For the text-containing cell, return its midpoint in [x, y] coordinate format. 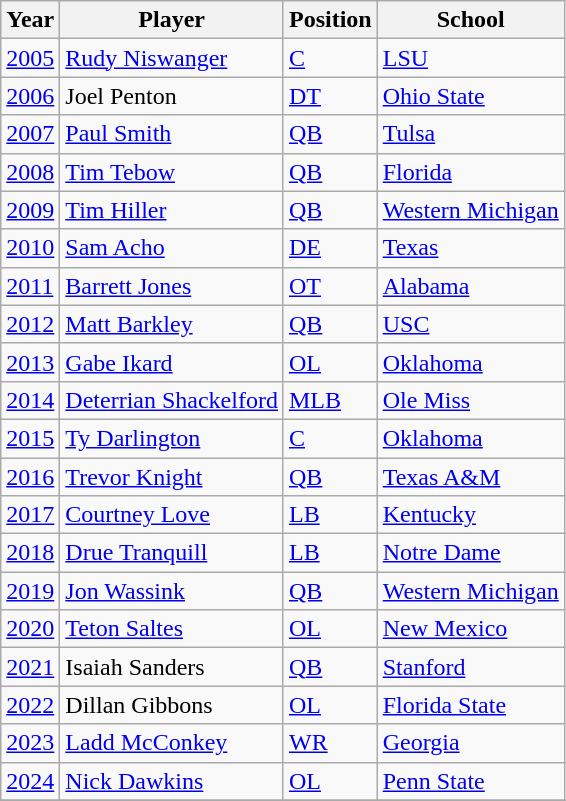
Jon Wassink [172, 591]
Alabama [470, 286]
Paul Smith [172, 134]
DE [330, 248]
Isaiah Sanders [172, 667]
Trevor Knight [172, 477]
2012 [30, 324]
Teton Saltes [172, 629]
2023 [30, 743]
OT [330, 286]
Ty Darlington [172, 438]
Georgia [470, 743]
Notre Dame [470, 553]
USC [470, 324]
Tulsa [470, 134]
2017 [30, 515]
Dillan Gibbons [172, 705]
Florida State [470, 705]
School [470, 20]
Drue Tranquill [172, 553]
Stanford [470, 667]
Ole Miss [470, 400]
2016 [30, 477]
Deterrian Shackelford [172, 400]
2013 [30, 362]
2008 [30, 172]
Rudy Niswanger [172, 58]
Matt Barkley [172, 324]
Penn State [470, 781]
Florida [470, 172]
2009 [30, 210]
Year [30, 20]
Nick Dawkins [172, 781]
WR [330, 743]
Texas A&M [470, 477]
LSU [470, 58]
2020 [30, 629]
2018 [30, 553]
Gabe Ikard [172, 362]
Tim Tebow [172, 172]
Ohio State [470, 96]
Texas [470, 248]
2015 [30, 438]
2010 [30, 248]
2021 [30, 667]
Tim Hiller [172, 210]
Player [172, 20]
2005 [30, 58]
Ladd McConkey [172, 743]
2019 [30, 591]
2006 [30, 96]
Sam Acho [172, 248]
Position [330, 20]
DT [330, 96]
Courtney Love [172, 515]
Barrett Jones [172, 286]
2011 [30, 286]
2014 [30, 400]
2007 [30, 134]
2022 [30, 705]
MLB [330, 400]
Joel Penton [172, 96]
2024 [30, 781]
New Mexico [470, 629]
Kentucky [470, 515]
